For the text-containing cell, return its midpoint in [X, Y] coordinate format. 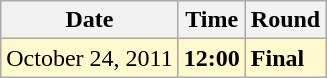
Final [285, 58]
October 24, 2011 [90, 58]
Time [212, 20]
12:00 [212, 58]
Date [90, 20]
Round [285, 20]
